For the text-containing cell, return its midpoint in (x, y) coordinate format. 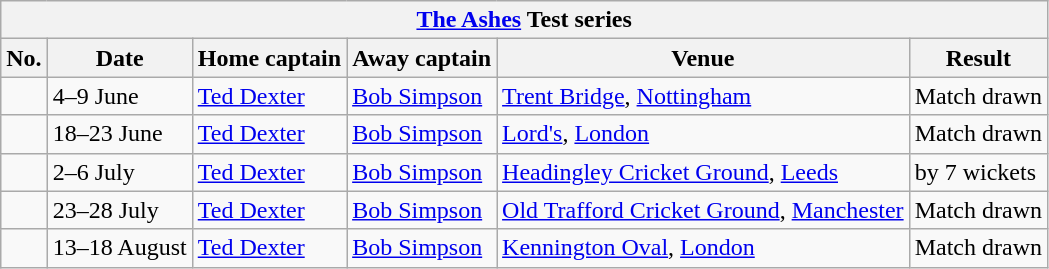
18–23 June (120, 134)
23–28 July (120, 210)
Home captain (269, 58)
Old Trafford Cricket Ground, Manchester (704, 210)
Lord's, London (704, 134)
2–6 July (120, 172)
Date (120, 58)
The Ashes Test series (524, 20)
Result (978, 58)
Headingley Cricket Ground, Leeds (704, 172)
4–9 June (120, 96)
Venue (704, 58)
by 7 wickets (978, 172)
No. (24, 58)
Kennington Oval, London (704, 248)
13–18 August (120, 248)
Trent Bridge, Nottingham (704, 96)
Away captain (422, 58)
